Pinpoint the cell where the given text exists, returning its [x, y] midpoint coordinate. 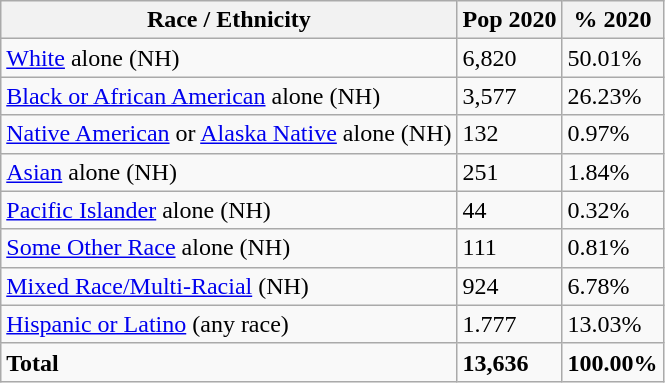
Black or African American alone (NH) [229, 96]
132 [510, 134]
13,636 [510, 362]
13.03% [612, 324]
Pop 2020 [510, 20]
100.00% [612, 362]
Total [229, 362]
50.01% [612, 58]
Some Other Race alone (NH) [229, 248]
44 [510, 210]
0.81% [612, 248]
0.97% [612, 134]
6,820 [510, 58]
0.32% [612, 210]
Hispanic or Latino (any race) [229, 324]
Race / Ethnicity [229, 20]
924 [510, 286]
251 [510, 172]
Native American or Alaska Native alone (NH) [229, 134]
White alone (NH) [229, 58]
111 [510, 248]
1.84% [612, 172]
Asian alone (NH) [229, 172]
% 2020 [612, 20]
1.777 [510, 324]
6.78% [612, 286]
26.23% [612, 96]
3,577 [510, 96]
Mixed Race/Multi-Racial (NH) [229, 286]
Pacific Islander alone (NH) [229, 210]
